Scan for the cell matching the given text and deliver its (x, y) coordinate at center. 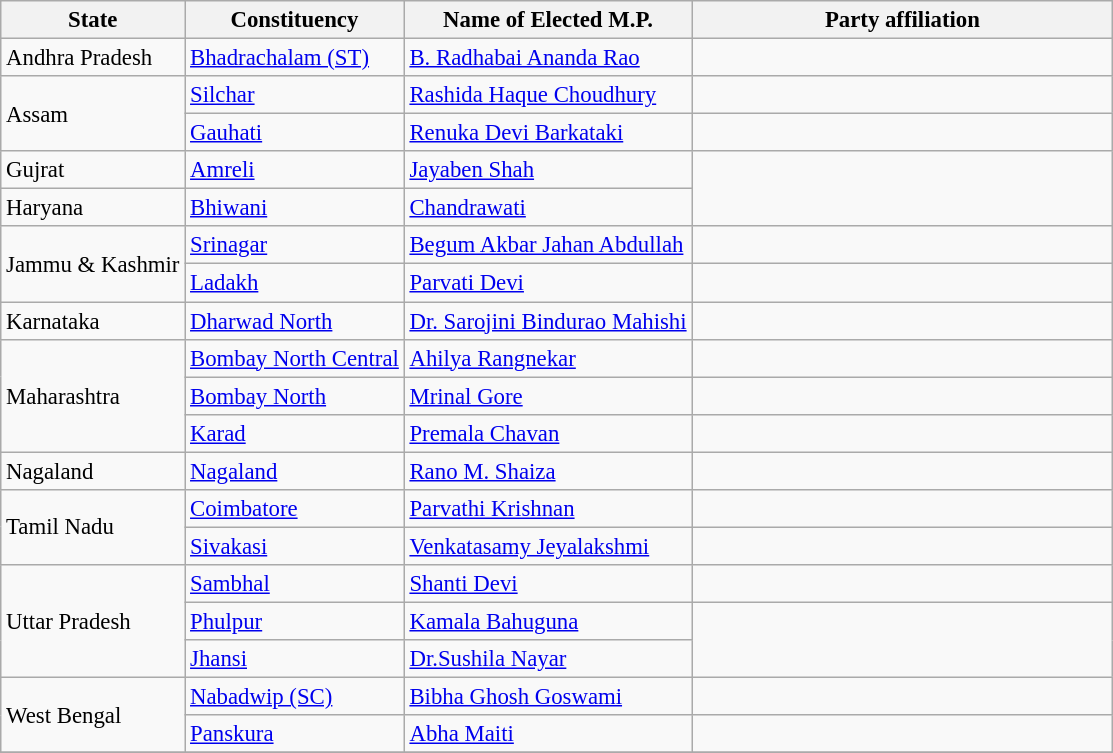
Nabadwip (SC) (294, 697)
B. Radhabai Ananda Rao (548, 58)
Sivakasi (294, 546)
Andhra Pradesh (93, 58)
Bibha Ghosh Goswami (548, 697)
Coimbatore (294, 509)
Tamil Nadu (93, 528)
Dr. Sarojini Bindurao Mahishi (548, 321)
Amreli (294, 170)
Jhansi (294, 659)
Karnataka (93, 321)
Abha Maiti (548, 734)
Karad (294, 433)
Mrinal Gore (548, 396)
Srinagar (294, 245)
Rashida Haque Choudhury (548, 95)
Chandrawati (548, 208)
Ladakh (294, 283)
Begum Akbar Jahan Abdullah (548, 245)
Bhadrachalam (ST) (294, 58)
State (93, 20)
Gauhati (294, 133)
Constituency (294, 20)
Maharashtra (93, 396)
Ahilya Rangnekar (548, 358)
Panskura (294, 734)
Party affiliation (902, 20)
Assam (93, 114)
Premala Chavan (548, 433)
Bombay North Central (294, 358)
Kamala Bahuguna (548, 621)
Parvathi Krishnan (548, 509)
Bhiwani (294, 208)
Dharwad North (294, 321)
Venkatasamy Jeyalakshmi (548, 546)
Parvati Devi (548, 283)
Jayaben Shah (548, 170)
Sambhal (294, 584)
Silchar (294, 95)
Phulpur (294, 621)
West Bengal (93, 716)
Dr.Sushila Nayar (548, 659)
Uttar Pradesh (93, 622)
Haryana (93, 208)
Jammu & Kashmir (93, 264)
Bombay North (294, 396)
Shanti Devi (548, 584)
Renuka Devi Barkataki (548, 133)
Name of Elected M.P. (548, 20)
Gujrat (93, 170)
Rano M. Shaiza (548, 471)
